Find where the given text appears and provide that cell's center as (x, y) coordinate. 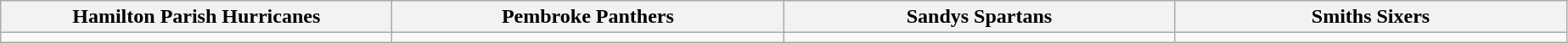
Pembroke Panthers (587, 17)
Smiths Sixers (1370, 17)
Sandys Spartans (980, 17)
Hamilton Parish Hurricanes (197, 17)
